For the text-containing cell, return its midpoint in (X, Y) coordinate format. 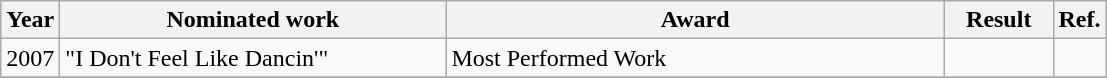
"I Don't Feel Like Dancin'" (253, 58)
Result (998, 20)
Award (696, 20)
2007 (30, 58)
Year (30, 20)
Nominated work (253, 20)
Most Performed Work (696, 58)
Ref. (1080, 20)
